Locate the cell with the specified text and output its (X, Y) center coordinate. 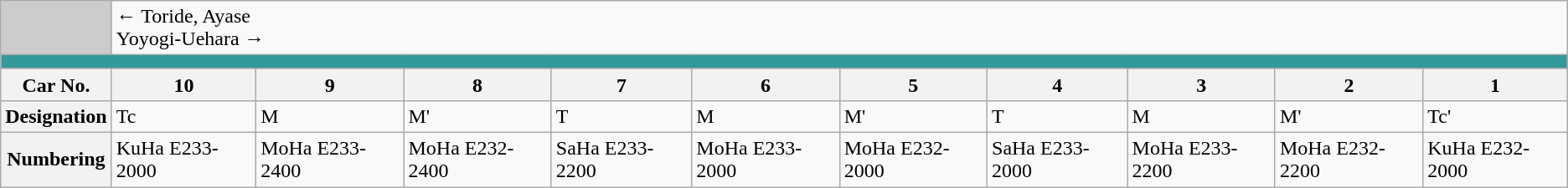
SaHa E233-2200 (622, 159)
Numbering (56, 159)
MoHa E233-2400 (330, 159)
7 (622, 84)
Tc (183, 116)
KuHa E232-2000 (1496, 159)
2 (1349, 84)
6 (766, 84)
MoHa E233-2000 (766, 159)
3 (1201, 84)
Designation (56, 116)
← Toride, AyaseYoyogi-Uehara → (839, 28)
MoHa E232-2400 (477, 159)
MoHa E232-2000 (913, 159)
Car No. (56, 84)
MoHa E233-2200 (1201, 159)
Tc' (1496, 116)
9 (330, 84)
5 (913, 84)
1 (1496, 84)
10 (183, 84)
MoHa E232-2200 (1349, 159)
KuHa E233-2000 (183, 159)
4 (1058, 84)
SaHa E233-2000 (1058, 159)
8 (477, 84)
